Capture the cell that displays the provided text and extract its [x, y] central coordinate. 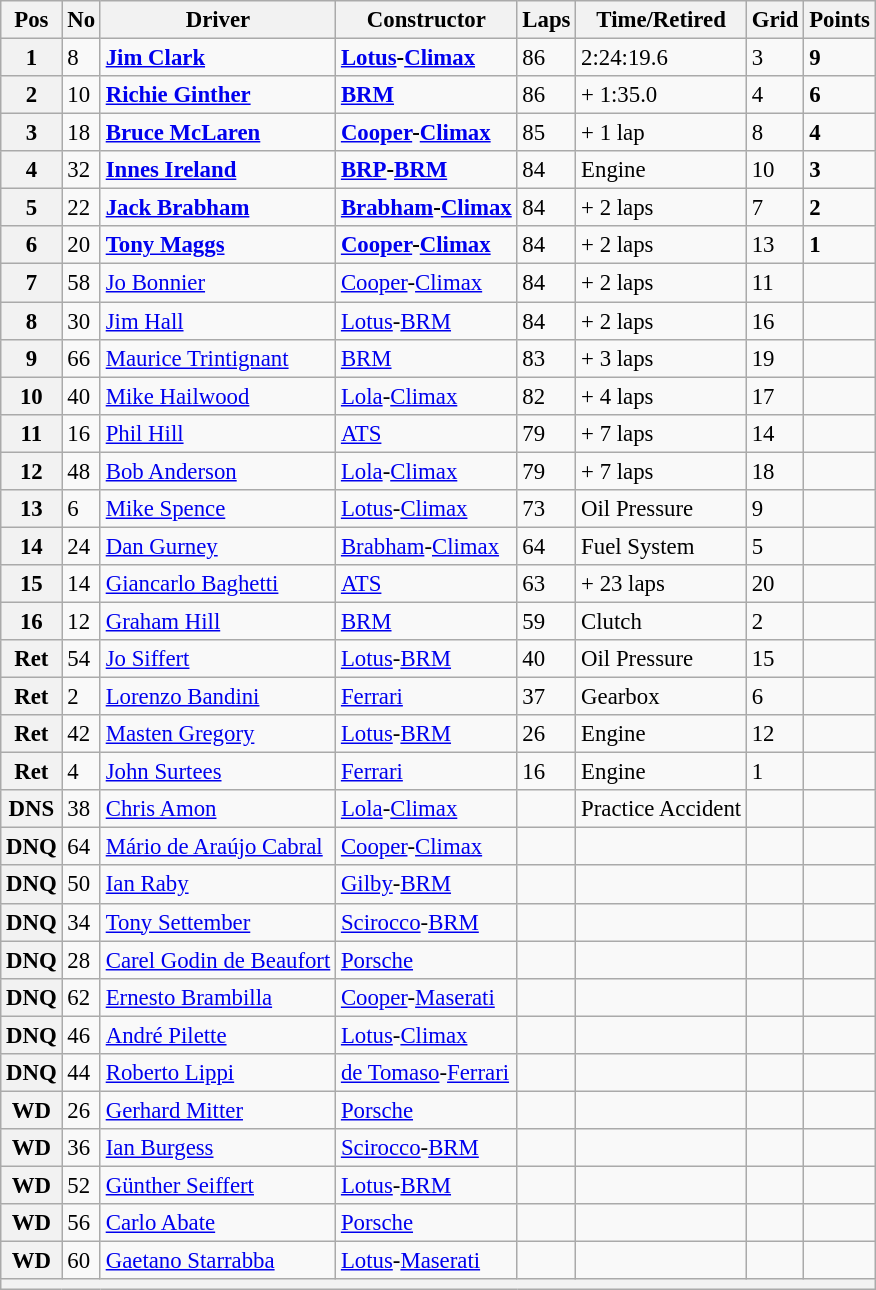
Jo Bonnier [218, 283]
Carel Godin de Beaufort [218, 960]
Günther Seiffert [218, 1185]
63 [546, 584]
Mário de Araújo Cabral [218, 847]
54 [81, 659]
Tony Settember [218, 922]
Ian Raby [218, 885]
73 [546, 509]
Phil Hill [218, 433]
Bruce McLaren [218, 133]
82 [546, 396]
+ 1 lap [662, 133]
No [81, 20]
Gerhard Mitter [218, 1110]
Jack Brabham [218, 208]
34 [81, 922]
Maurice Trintignant [218, 358]
Fuel System [662, 546]
BRP-BRM [426, 170]
Graham Hill [218, 621]
Ernesto Brambilla [218, 997]
Ian Burgess [218, 1148]
+ 23 laps [662, 584]
Laps [546, 20]
Jim Clark [218, 58]
85 [546, 133]
Chris Amon [218, 809]
30 [81, 321]
Jim Hall [218, 321]
Driver [218, 20]
36 [81, 1148]
André Pilette [218, 1035]
28 [81, 960]
Tony Maggs [218, 245]
Roberto Lippi [218, 1073]
Mike Spence [218, 509]
83 [546, 358]
17 [774, 396]
Lotus-Maserati [426, 1261]
Gearbox [662, 697]
John Surtees [218, 772]
Dan Gurney [218, 546]
46 [81, 1035]
Masten Gregory [218, 734]
Pos [32, 20]
Innes Ireland [218, 170]
Cooper-Maserati [426, 997]
32 [81, 170]
Practice Accident [662, 809]
Grid [774, 20]
Giancarlo Baghetti [218, 584]
Jo Siffert [218, 659]
Bob Anderson [218, 471]
Richie Ginther [218, 95]
+ 1:35.0 [662, 95]
Points [840, 20]
56 [81, 1223]
2:24:19.6 [662, 58]
50 [81, 885]
Carlo Abate [218, 1223]
42 [81, 734]
59 [546, 621]
DNS [32, 809]
60 [81, 1261]
52 [81, 1185]
Gaetano Starrabba [218, 1261]
de Tomaso-Ferrari [426, 1073]
44 [81, 1073]
62 [81, 997]
48 [81, 471]
Lorenzo Bandini [218, 697]
Constructor [426, 20]
Mike Hailwood [218, 396]
38 [81, 809]
58 [81, 283]
Clutch [662, 621]
66 [81, 358]
+ 4 laps [662, 396]
Time/Retired [662, 20]
22 [81, 208]
37 [546, 697]
Gilby-BRM [426, 885]
+ 3 laps [662, 358]
19 [774, 358]
24 [81, 546]
